Search for the cell housing the specified text and yield its (x, y) center coordinate. 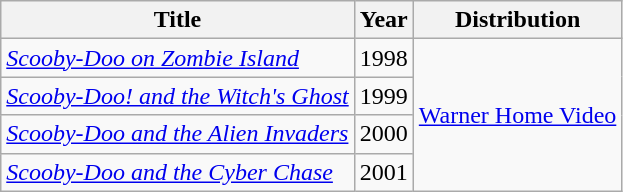
Distribution (518, 20)
Scooby-Doo and the Alien Invaders (178, 134)
2001 (384, 172)
Scooby-Doo on Zombie Island (178, 58)
Scooby-Doo and the Cyber Chase (178, 172)
1998 (384, 58)
Warner Home Video (518, 115)
1999 (384, 96)
Title (178, 20)
Scooby-Doo! and the Witch's Ghost (178, 96)
Year (384, 20)
2000 (384, 134)
